Find where the given text appears and provide that cell's center as [x, y] coordinate. 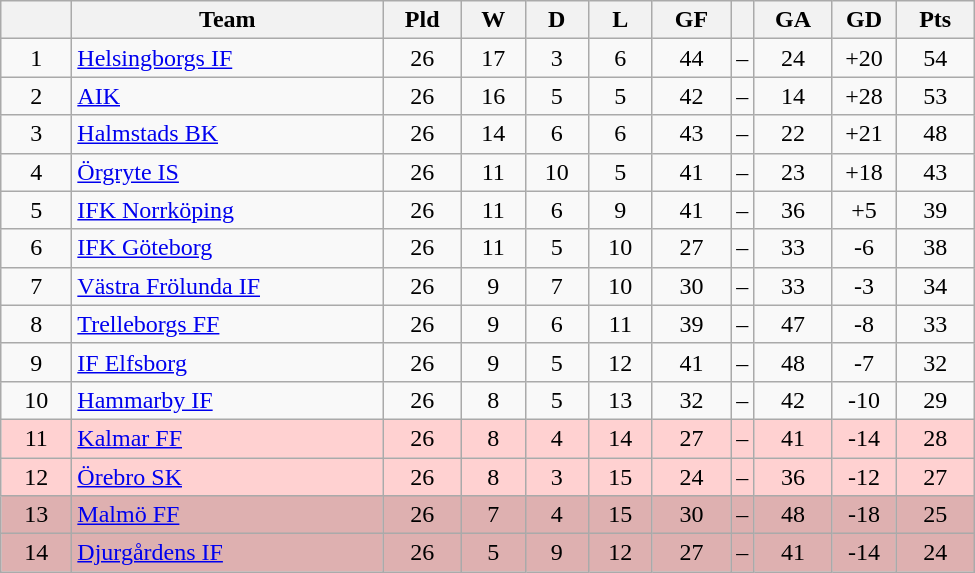
-3 [864, 286]
AIK [228, 96]
GA [794, 20]
L [621, 20]
+5 [864, 210]
IFK Göteborg [228, 248]
Pld [422, 20]
23 [794, 172]
Kalmar FF [228, 438]
Halmstads BK [228, 134]
25 [936, 515]
17 [493, 58]
Team [228, 20]
Örgryte IS [228, 172]
D [557, 20]
IFK Norrköping [228, 210]
+20 [864, 58]
47 [794, 324]
16 [493, 96]
GF [692, 20]
-10 [864, 400]
Västra Frölunda IF [228, 286]
-6 [864, 248]
44 [692, 58]
Örebro SK [228, 477]
28 [936, 438]
Malmö FF [228, 515]
W [493, 20]
Trelleborgs FF [228, 324]
-12 [864, 477]
Hammarby IF [228, 400]
34 [936, 286]
-7 [864, 362]
29 [936, 400]
-18 [864, 515]
1 [36, 58]
+28 [864, 96]
+18 [864, 172]
+21 [864, 134]
GD [864, 20]
-8 [864, 324]
2 [36, 96]
IF Elfsborg [228, 362]
Djurgårdens IF [228, 553]
38 [936, 248]
54 [936, 58]
53 [936, 96]
Helsingborgs IF [228, 58]
22 [794, 134]
Pts [936, 20]
